Determine the [x, y] coordinate at the center of the cell enclosing the given text.  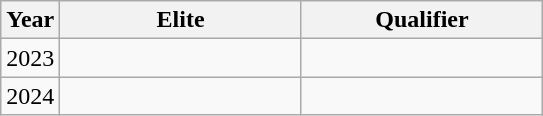
Qualifier [422, 20]
2024 [30, 96]
Year [30, 20]
2023 [30, 58]
Elite [180, 20]
